For the text-containing cell, return its midpoint in (x, y) coordinate format. 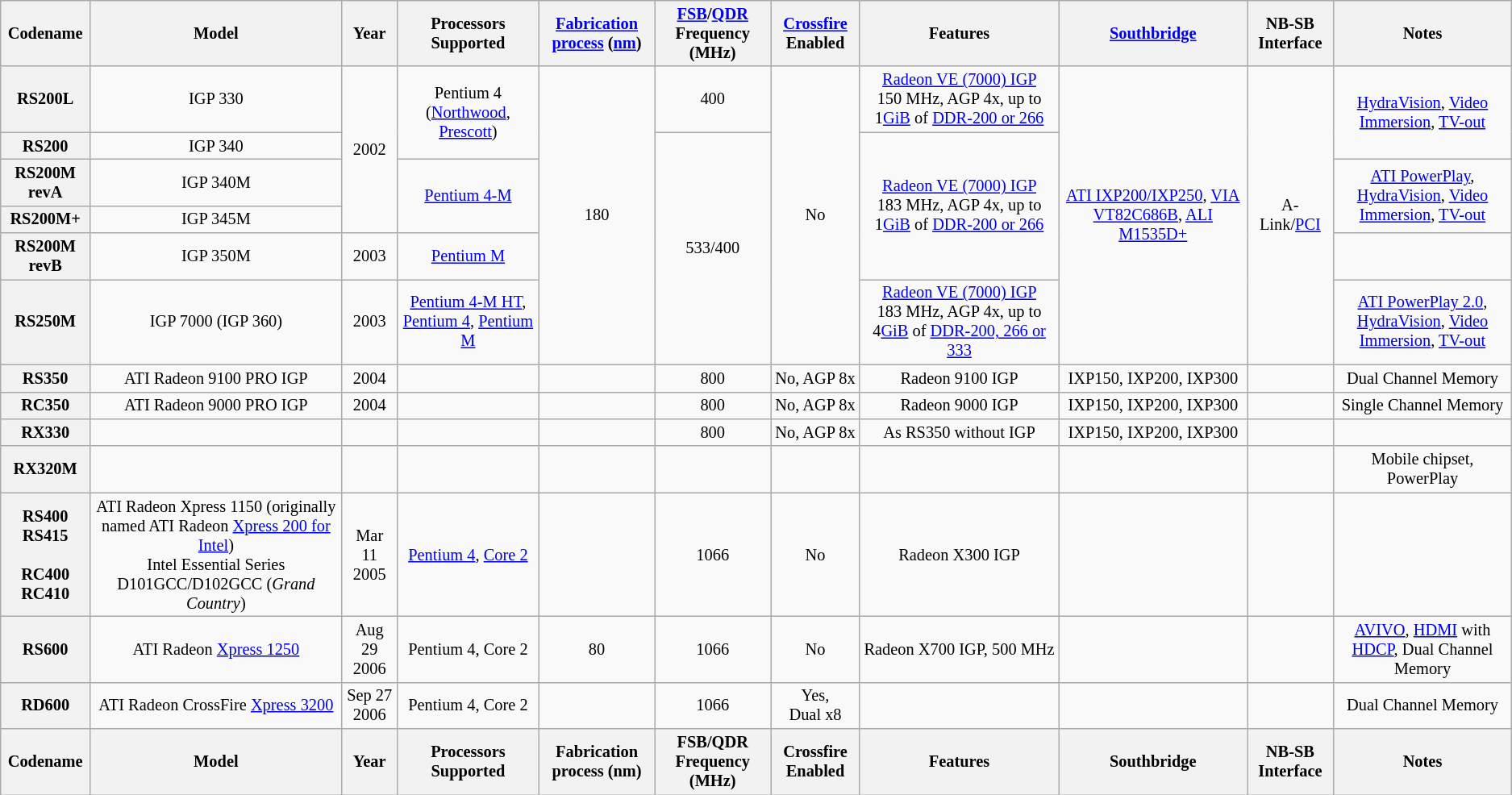
Radeon 9000 IGP (960, 406)
ATI Radeon 9000 PRO IGP (216, 406)
400 (713, 99)
ATI Radeon Xpress 1250 (216, 649)
Sep 27 2006 (369, 706)
RS200M+ (45, 219)
IGP 7000 (IGP 360) (216, 322)
Radeon X300 IGP (960, 555)
IGP 345M (216, 219)
IGP 340M (216, 182)
ATI Radeon CrossFire Xpress 3200 (216, 706)
RS200 (45, 146)
ATI IXP200/IXP250, VIA VT82C686B, ALI M1535D+ (1153, 215)
RS200L (45, 99)
ATI Radeon Xpress 1150 (originally named ATI Radeon Xpress 200 for Intel)Intel Essential Series D101GCC/D102GCC (Grand Country) (216, 555)
RD600 (45, 706)
HydraVision, Video Immersion, TV-out (1422, 113)
RS350 (45, 378)
80 (597, 649)
As RS350 without IGP (960, 432)
180 (597, 215)
Single Channel Memory (1422, 406)
Pentium 4-M HT, Pentium 4, Pentium M (468, 322)
RS200M revB (45, 256)
IGP 330 (216, 99)
RC350 (45, 406)
ATI PowerPlay, HydraVision, Video Immersion, TV-out (1422, 195)
Yes, Dual x8 (815, 706)
Radeon X700 IGP, 500 MHz (960, 649)
RX320M (45, 469)
Pentium 4-M (468, 195)
533/400 (713, 248)
RS400RS415RC400RC410 (45, 555)
RX330 (45, 432)
IGP 350M (216, 256)
IGP 340 (216, 146)
Radeon 9100 IGP (960, 378)
Radeon VE (7000) IGP 183 MHz, AGP 4x, up to 1GiB of DDR-200 or 266 (960, 206)
ATI PowerPlay 2.0, HydraVision, Video Immersion, TV-out (1422, 322)
RS200M revA (45, 182)
Pentium M (468, 256)
RS250M (45, 322)
Aug 29 2006 (369, 649)
RS600 (45, 649)
Radeon VE (7000) IGP 150 MHz, AGP 4x, up to 1GiB of DDR-200 or 266 (960, 99)
Mar 11 2005 (369, 555)
Pentium 4 (Northwood, Prescott) (468, 113)
2002 (369, 150)
A-Link/PCI (1290, 215)
Radeon VE (7000) IGP 183 MHz, AGP 4x, up to 4GiB of DDR-200, 266 or 333 (960, 322)
AVIVO, HDMI with HDCP, Dual Channel Memory (1422, 649)
Mobile chipset, PowerPlay (1422, 469)
ATI Radeon 9100 PRO IGP (216, 378)
